Determine the (x, y) coordinate at the center of the cell enclosing the given text.  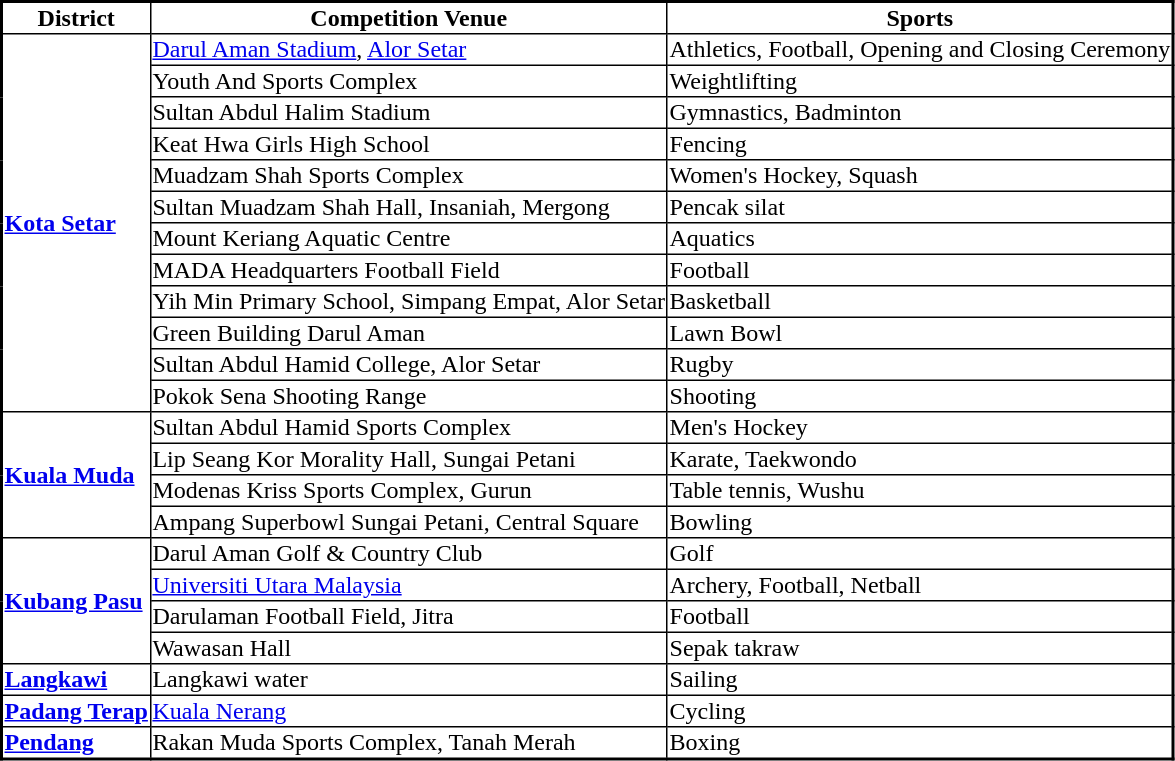
Boxing (920, 743)
Sepak takraw (920, 648)
Ampang Superbowl Sungai Petani, Central Square (408, 522)
MADA Headquarters Football Field (408, 270)
Kuala Nerang (408, 711)
District (76, 18)
Golf (920, 554)
Pencak silat (920, 207)
Darul Aman Golf & Country Club (408, 554)
Darul Aman Stadium, Alor Setar (408, 50)
Sultan Muadzam Shah Hall, Insaniah, Mergong (408, 207)
Rakan Muda Sports Complex, Tanah Merah (408, 743)
Table tennis, Wushu (920, 491)
Sultan Abdul Hamid Sports Complex (408, 428)
Green Building Darul Aman (408, 333)
Cycling (920, 711)
Youth And Sports Complex (408, 81)
Pendang (76, 743)
Competition Venue (408, 18)
Fencing (920, 144)
Kota Setar (76, 223)
Aquatics (920, 239)
Sailing (920, 680)
Wawasan Hall (408, 648)
Men's Hockey (920, 428)
Muadzam Shah Sports Complex (408, 176)
Pokok Sena Shooting Range (408, 396)
Universiti Utara Malaysia (408, 585)
Sports (920, 18)
Gymnastics, Badminton (920, 113)
Kuala Muda (76, 475)
Bowling (920, 522)
Rugby (920, 365)
Lawn Bowl (920, 333)
Women's Hockey, Squash (920, 176)
Shooting (920, 396)
Sultan Abdul Hamid College, Alor Setar (408, 365)
Mount Keriang Aquatic Centre (408, 239)
Basketball (920, 302)
Modenas Kriss Sports Complex, Gurun (408, 491)
Lip Seang Kor Morality Hall, Sungai Petani (408, 459)
Karate, Taekwondo (920, 459)
Yih Min Primary School, Simpang Empat, Alor Setar (408, 302)
Archery, Football, Netball (920, 585)
Langkawi water (408, 680)
Athletics, Football, Opening and Closing Ceremony (920, 50)
Darulaman Football Field, Jitra (408, 617)
Weightlifting (920, 81)
Langkawi (76, 680)
Keat Hwa Girls High School (408, 144)
Kubang Pasu (76, 601)
Sultan Abdul Halim Stadium (408, 113)
Padang Terap (76, 711)
